Return [X, Y] of the center of cell containing provided text 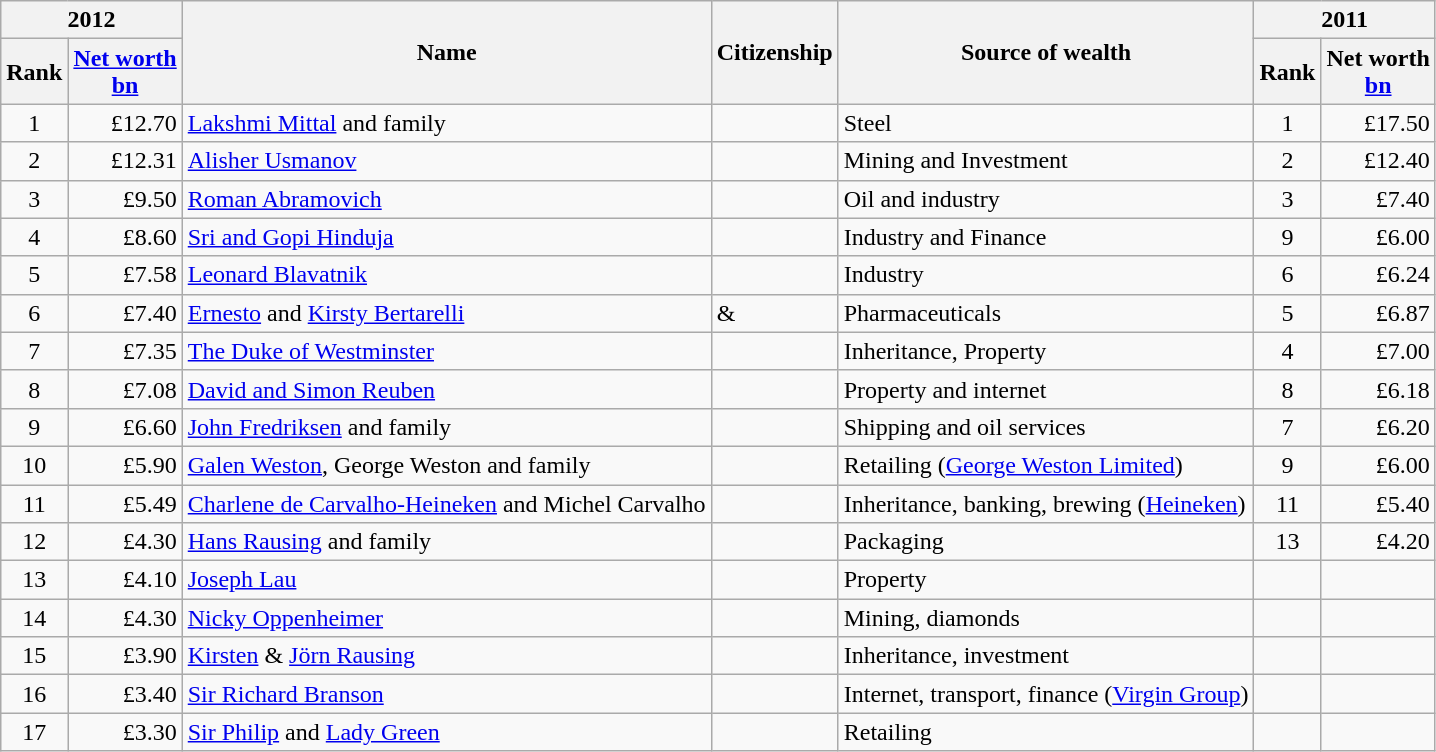
12 [34, 542]
£6.18 [1378, 389]
17 [34, 732]
Inheritance, banking, brewing (Heineken) [1046, 503]
£12.40 [1378, 161]
Property [1046, 580]
John Fredriksen and family [446, 427]
Mining and Investment [1046, 161]
£5.49 [125, 503]
£5.40 [1378, 503]
Galen Weston, George Weston and family [446, 465]
£9.50 [125, 199]
Sri and Gopi Hinduja [446, 237]
Sir Richard Branson [446, 694]
Internet, transport, finance (Virgin Group) [1046, 694]
Mining, diamonds [1046, 618]
Source of wealth [1046, 52]
Property and internet [1046, 389]
£17.50 [1378, 123]
Industry [1046, 275]
16 [34, 694]
Citizenship [774, 52]
2012 [92, 20]
Leonard Blavatnik [446, 275]
& [774, 313]
Ernesto and Kirsty Bertarelli [446, 313]
Alisher Usmanov [446, 161]
£6.20 [1378, 427]
£7.35 [125, 351]
Inheritance, Property [1046, 351]
Lakshmi Mittal and family [446, 123]
£4.10 [125, 580]
2011 [1344, 20]
£6.24 [1378, 275]
£6.60 [125, 427]
Inheritance, investment [1046, 656]
Steel [1046, 123]
10 [34, 465]
Nicky Oppenheimer [446, 618]
Kirsten & Jörn Rausing [446, 656]
£5.90 [125, 465]
Packaging [1046, 542]
£7.00 [1378, 351]
£12.70 [125, 123]
15 [34, 656]
Retailing (George Weston Limited) [1046, 465]
£12.31 [125, 161]
The Duke of Westminster [446, 351]
14 [34, 618]
Sir Philip and Lady Green [446, 732]
Shipping and oil services [1046, 427]
Roman Abramovich [446, 199]
David and Simon Reuben [446, 389]
Name [446, 52]
Charlene de Carvalho-Heineken and Michel Carvalho [446, 503]
£3.30 [125, 732]
Hans Rausing and family [446, 542]
£3.40 [125, 694]
£3.90 [125, 656]
Pharmaceuticals [1046, 313]
Retailing [1046, 732]
£4.20 [1378, 542]
£8.60 [125, 237]
£7.58 [125, 275]
£6.87 [1378, 313]
Industry and Finance [1046, 237]
£7.08 [125, 389]
Joseph Lau [446, 580]
Oil and industry [1046, 199]
